Detect which cell encompasses the target text, then output its [x, y] center coordinate. 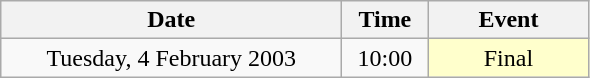
Date [172, 20]
Tuesday, 4 February 2003 [172, 58]
10:00 [385, 58]
Final [508, 58]
Event [508, 20]
Time [385, 20]
